Scan for the cell matching the given text and deliver its (x, y) coordinate at center. 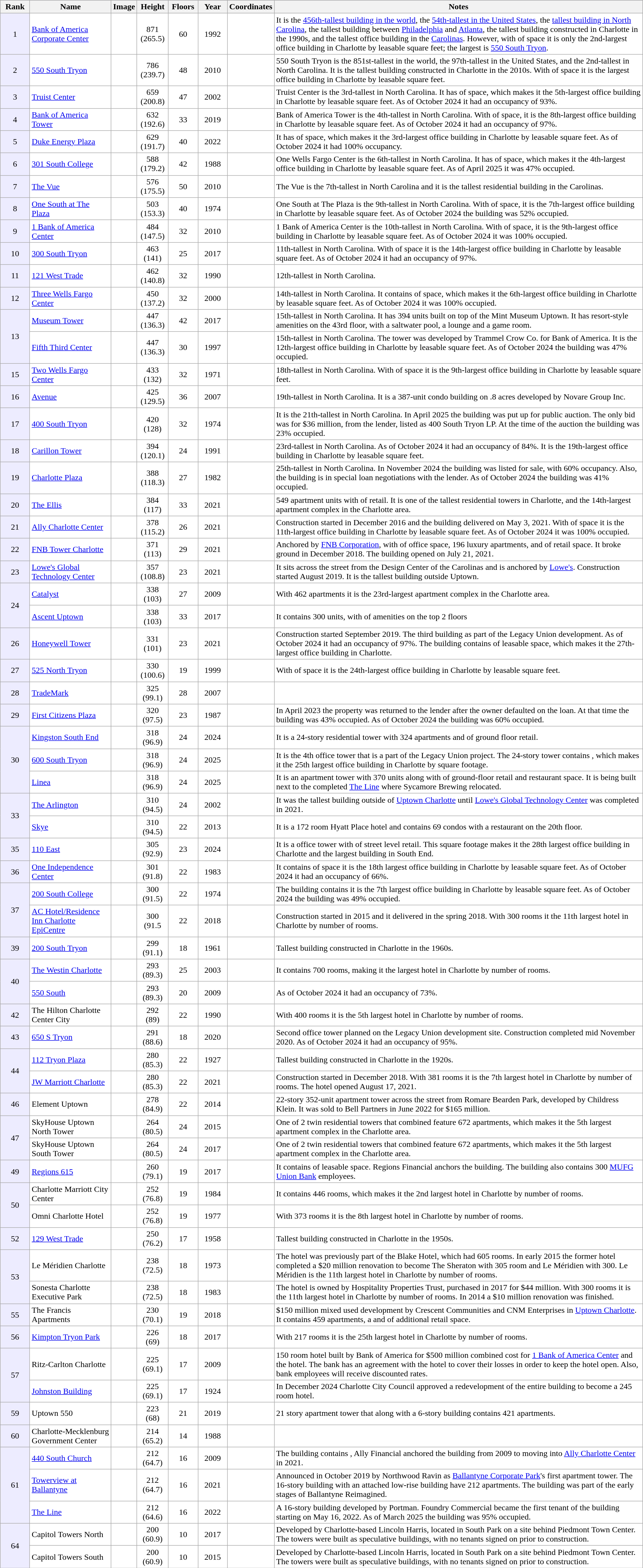
629 (191.7) (153, 142)
35 (15, 849)
300 (91.5 (153, 921)
357 (108.8) (153, 572)
61 (15, 1485)
The Vue (71, 186)
1984 (213, 1194)
462 (140.8) (153, 275)
Floors (183, 7)
550 South Tryon (71, 70)
The Hilton Charlotte Center City (71, 1015)
632 (192.6) (153, 120)
384 (117) (153, 505)
14 (183, 1436)
440 South Church (71, 1458)
1982 (213, 478)
Charlotte Plaza (71, 478)
450 (137.2) (153, 298)
278 (84.9) (153, 1105)
With 373 rooms it is the 8th largest hotel in Charlotte by number of rooms. (458, 1216)
299 (91.1) (153, 948)
3 (15, 97)
2013 (213, 827)
659 (200.8) (153, 97)
223 (68) (153, 1413)
As of October 2024 it had an occupancy of 73%. (458, 993)
1987 (213, 715)
59 (15, 1413)
Three Wells Fargo Center (71, 298)
Johnston Building (71, 1391)
Kimpton Tryon Park (71, 1337)
Element Uptown (71, 1105)
1977 (213, 1216)
It contains of leasable space. Regions Financial anchors the building. The building also contains 300 MUFG Union Bank employees. (458, 1171)
Sonesta Charlotte Executive Park (71, 1292)
1992 (213, 34)
12 (15, 298)
1927 (213, 1059)
TradeMark (71, 692)
Uptown 550 (71, 1413)
1991 (213, 451)
325 (99.1) (153, 692)
Name (71, 7)
55 (15, 1315)
2000 (213, 298)
Truist Center (71, 97)
Lowe's Global Technology Center (71, 572)
44 (15, 1071)
Ally Charlotte Center (71, 527)
121 West Trade (71, 275)
1973 (213, 1265)
The Line (71, 1512)
291 (88.6) (153, 1037)
Bank of America Tower (71, 120)
Avenue (71, 397)
Towerview at Ballantyne (71, 1485)
The Vue is the 7th-tallest in North Carolina and it is the tallest residential building in the Carolinas. (458, 186)
Capitol Towers South (71, 1557)
230 (70.1) (153, 1315)
425 (129.5) (153, 397)
43 (15, 1037)
1958 (213, 1239)
1924 (213, 1391)
With of space it is the 24th-largest office building in Charlotte by leasable square feet. (458, 670)
The Westin Charlotte (71, 970)
1 Bank of America Center (71, 231)
With 462 apartments it is the 23rd-largest apartment complex in the Charlotte area. (458, 594)
19th-tallest in North Carolina. It is a 387-unit condo building on .8 acres developed by Novare Group Inc. (458, 397)
260 (79.1) (153, 1171)
9 (15, 231)
420 (128) (153, 424)
2014 (213, 1105)
46 (15, 1105)
56 (15, 1337)
48 (183, 70)
39 (15, 948)
1961 (213, 948)
13 (15, 337)
292 (89) (153, 1015)
12th-tallest in North Carolina. (458, 275)
Rank (15, 7)
Construction started in 2015 and it delivered in the spring 2018. With 300 rooms it the 11th largest hotel in Charlotte by number of rooms. (458, 921)
52 (15, 1239)
331 (101) (153, 643)
18th-tallest in North Carolina. With of space it is the 9th-largest office building in Charlotte by leasable square feet. (458, 374)
2003 (213, 970)
First Citizens Plaza (71, 715)
6 (15, 164)
Tallest building constructed in Charlotte in the 1950s. (458, 1239)
388 (118.3) (153, 478)
Skye (71, 827)
2020 (213, 1037)
300 (91.5) (153, 894)
11 (15, 275)
It has of space, which makes it the 3rd-largest office building in Charlotte by leasable square feet. As of October 2024 it had 100% occupancy. (458, 142)
Le Méridien Charlotte (71, 1265)
330 (100.6) (153, 670)
SkyHouse Uptown North Tower (71, 1127)
Tallest building constructed in Charlotte in the 1920s. (458, 1059)
It contains 300 units, with of amenities on the top 2 floors (458, 616)
433 (132) (153, 374)
650 S Tryon (71, 1037)
250 (76.2) (153, 1239)
The building contains it is the 7th largest office building in Charlotte by leasable square feet. As of October 2024 the building was 49% occupied. (458, 894)
It is a 172 room Hyatt Place hotel and contains 69 condos with a restaurant on the 20th floor. (458, 827)
Regions 615 (71, 1171)
The Arlington (71, 804)
7 (15, 186)
Catalyst (71, 594)
4 (15, 120)
Capitol Towers North (71, 1535)
It contains 446 rooms, which makes it the 2nd largest hotel in Charlotte by number of rooms. (458, 1194)
One South at The Plaza (71, 209)
484 (147.5) (153, 231)
JW Marriott Charlotte (71, 1082)
Ritz-Carlton Charlotte (71, 1364)
Honeywell Tower (71, 643)
Ascent Uptown (71, 616)
64 (15, 1546)
The building contains , Ally Financial anchored the building from 2009 to moving into Ally Charlotte Center in 2021. (458, 1458)
301 (91.8) (153, 872)
200 South Tryon (71, 948)
In December 2024 Charlotte City Council approved a redevelopment of the entire building to become a 245 room hotel. (458, 1391)
588 (179.2) (153, 164)
Omni Charlotte Hotel (71, 1216)
53 (15, 1276)
Year (213, 7)
400 South Tryon (71, 424)
305 (92.9) (153, 849)
300 South Tryon (71, 253)
301 South College (71, 164)
Charlotte-Mecklenburg Government Center (71, 1436)
It is a 24-story residential tower with 324 apartments and of ground floor retail. (458, 738)
214 (65.2) (153, 1436)
Construction started in December 2018. With 381 rooms it is the 7th largest hotel in Charlotte by number of rooms. The hotel opened August 17, 2021. (458, 1082)
With 217 rooms it is the 25th largest hotel in Charlotte by number of rooms. (458, 1337)
FNB Tower Charlotte (71, 550)
49 (15, 1171)
Carillon Tower (71, 451)
The Ellis (71, 505)
Fifth Third Center (71, 348)
57 (15, 1375)
110 East (71, 849)
226 (69) (153, 1337)
Linea (71, 782)
SkyHouse Uptown South Tower (71, 1149)
1999 (213, 670)
Two Wells Fargo Center (71, 374)
525 North Tryon (71, 670)
With 400 rooms it is the 5th largest hotel in Charlotte by number of rooms. (458, 1015)
503 (153.3) (153, 209)
463 (141) (153, 253)
15 (15, 374)
Image (124, 7)
212 (64.6) (153, 1512)
550 South (71, 993)
200 South College (71, 894)
It was the tallest building outside of Uptown Charlotte until Lowe's Global Technology Center was completed in 2021. (458, 804)
One Independence Center (71, 872)
1 (15, 34)
Charlotte Marriott City Center (71, 1194)
2 (15, 70)
394 (120.1) (153, 451)
Tallest building constructed in Charlotte in the 1960s. (458, 948)
AC Hotel/Residence Inn Charlotte EpiCentre (71, 921)
5 (15, 142)
Museum Tower (71, 321)
Notes (458, 7)
Height (153, 7)
112 Tryon Plaza (71, 1059)
It contains 700 rooms, making it the largest hotel in Charlotte by number of rooms. (458, 970)
378 (115.2) (153, 527)
600 South Tryon (71, 760)
Kingston South End (71, 738)
320 (97.5) (153, 715)
1997 (213, 348)
The Francis Apartments (71, 1315)
371 (113) (153, 550)
It contains of space it is the 18th largest office building in Charlotte by leasable square feet. As of October 2024 it had an occupancy of 66%. (458, 872)
1971 (213, 374)
129 West Trade (71, 1239)
Coordinates (251, 7)
576 (175.5) (153, 186)
786 (239.7) (153, 70)
37 (15, 910)
Bank of America Corporate Center (71, 34)
Duke Energy Plaza (71, 142)
8 (15, 209)
871 (265.5) (153, 34)
21 story apartment tower that along with a 6-story building contains 421 apartments. (458, 1413)
